Capture the cell that displays the provided text and extract its [x, y] central coordinate. 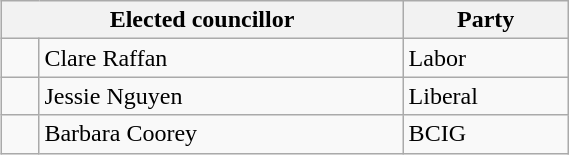
Jessie Nguyen [221, 96]
Liberal [486, 96]
Barbara Coorey [221, 134]
Elected councillor [202, 20]
BCIG [486, 134]
Clare Raffan [221, 58]
Labor [486, 58]
Party [486, 20]
